Pinpoint the cell where the given text exists, returning its [x, y] midpoint coordinate. 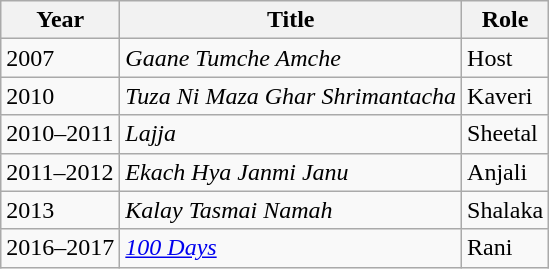
Anjali [506, 172]
Role [506, 20]
2010–2011 [60, 134]
Shalaka [506, 210]
2007 [60, 58]
Tuza Ni Maza Ghar Shrimantacha [291, 96]
Kaveri [506, 96]
Sheetal [506, 134]
2010 [60, 96]
2013 [60, 210]
Title [291, 20]
Rani [506, 248]
Host [506, 58]
Lajja [291, 134]
Ekach Hya Janmi Janu [291, 172]
Year [60, 20]
100 Days [291, 248]
2011–2012 [60, 172]
Gaane Tumche Amche [291, 58]
2016–2017 [60, 248]
Kalay Tasmai Namah [291, 210]
